Find where the given text appears and provide that cell's center as [X, Y] coordinate. 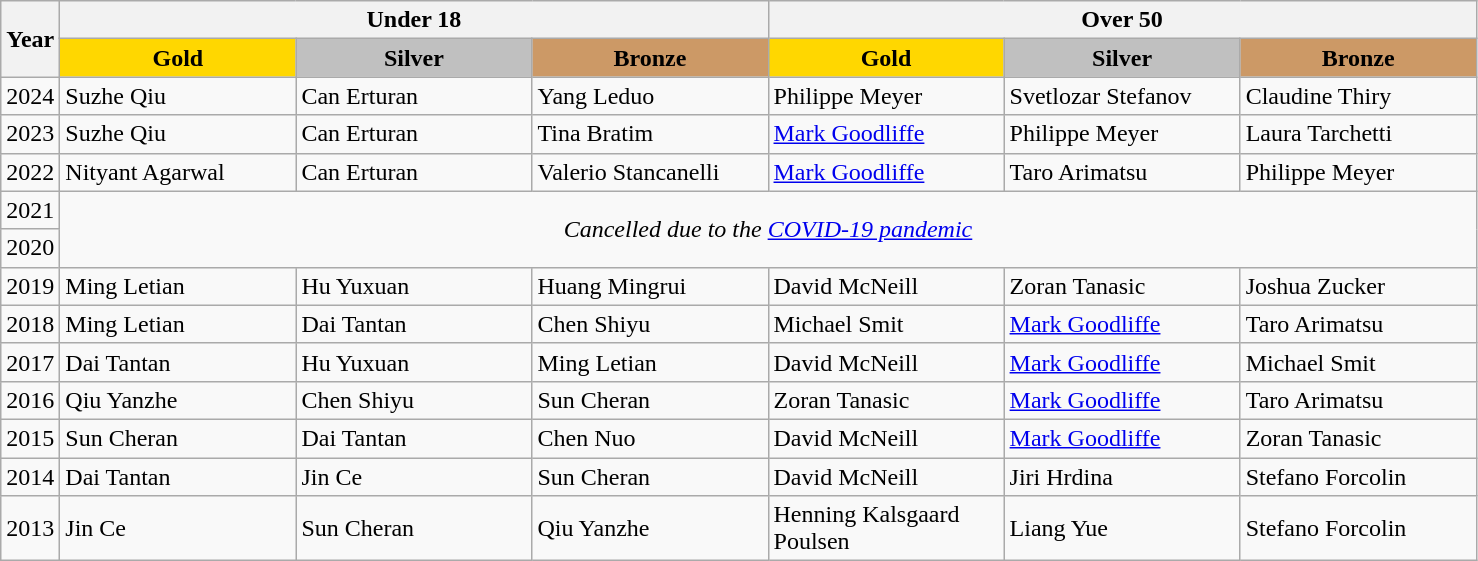
2018 [30, 324]
2020 [30, 248]
2019 [30, 286]
Jiri Hrdina [1122, 477]
2024 [30, 96]
Chen Nuo [650, 438]
Joshua Zucker [1358, 286]
Cancelled due to the COVID-19 pandemic [768, 229]
Yang Leduo [650, 96]
Nityant Agarwal [178, 172]
2014 [30, 477]
Over 50 [1122, 20]
Under 18 [414, 20]
Tina Bratim [650, 134]
Henning Kalsgaard Poulsen [886, 528]
2013 [30, 528]
Svetlozar Stefanov [1122, 96]
Year [30, 39]
2017 [30, 362]
Claudine Thiry [1358, 96]
Valerio Stancanelli [650, 172]
2022 [30, 172]
Huang Mingrui [650, 286]
2015 [30, 438]
Laura Tarchetti [1358, 134]
2021 [30, 210]
2023 [30, 134]
2016 [30, 400]
Liang Yue [1122, 528]
